Locate the cell with the specified text and output its [X, Y] center coordinate. 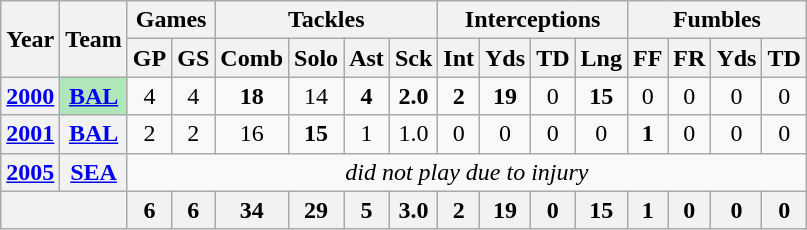
Year [30, 39]
18 [252, 96]
Comb [252, 58]
GP [149, 58]
Sck [413, 58]
34 [252, 210]
3.0 [413, 210]
1.0 [413, 134]
GS [194, 58]
Solo [316, 58]
Games [170, 20]
FR [690, 58]
29 [316, 210]
SEA [94, 172]
Ast [367, 58]
2005 [30, 172]
2001 [30, 134]
FF [647, 58]
Interceptions [533, 20]
2.0 [413, 96]
14 [316, 96]
2000 [30, 96]
16 [252, 134]
5 [367, 210]
did not play due to injury [466, 172]
Tackles [326, 20]
Int [459, 58]
Fumbles [716, 20]
Team [94, 39]
Lng [601, 58]
